From the cell containing the given text, extract its center point as (x, y) coordinate. 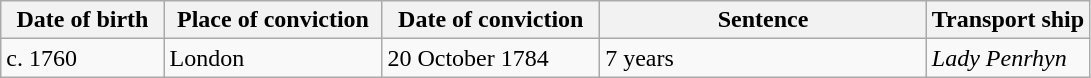
20 October 1784 (491, 58)
Date of conviction (491, 20)
Date of birth (82, 20)
c. 1760 (82, 58)
London (273, 58)
Sentence (764, 20)
Transport ship (1008, 20)
7 years (764, 58)
Lady Penrhyn (1008, 58)
Place of conviction (273, 20)
